Return the [x, y] coordinate for the center point of the cell that contains the specified text.  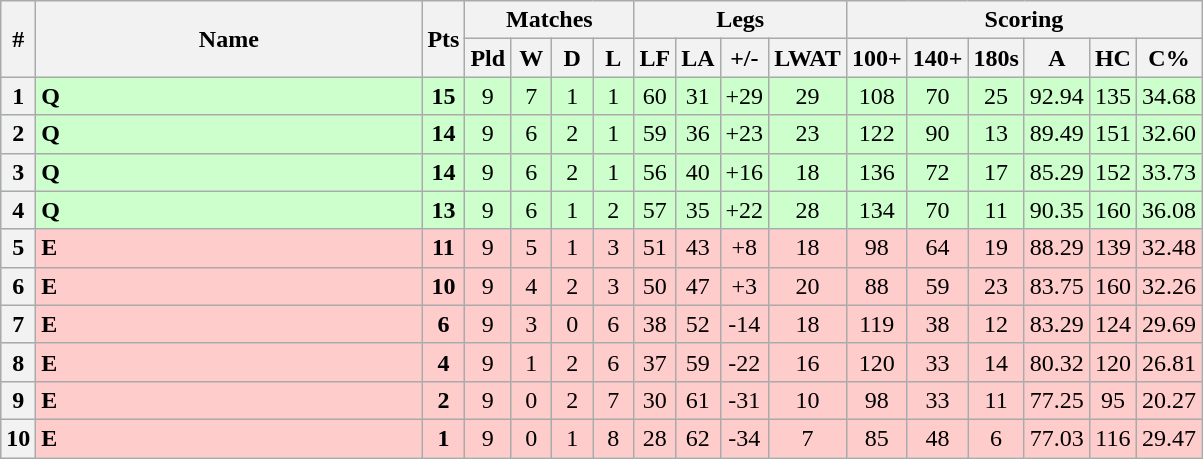
134 [876, 210]
20 [808, 286]
19 [996, 248]
119 [876, 324]
122 [876, 134]
89.49 [1056, 134]
33.73 [1168, 172]
32.48 [1168, 248]
+22 [744, 210]
140+ [938, 58]
# [18, 39]
50 [655, 286]
-22 [744, 362]
29.69 [1168, 324]
80.32 [1056, 362]
16 [808, 362]
34.68 [1168, 96]
32.26 [1168, 286]
LWAT [808, 58]
135 [1112, 96]
48 [938, 438]
151 [1112, 134]
+/- [744, 58]
A [1056, 58]
83.29 [1056, 324]
47 [698, 286]
Scoring [1024, 20]
Name [229, 39]
51 [655, 248]
29.47 [1168, 438]
37 [655, 362]
116 [1112, 438]
17 [996, 172]
+16 [744, 172]
88 [876, 286]
Matches [550, 20]
100+ [876, 58]
56 [655, 172]
85.29 [1056, 172]
43 [698, 248]
108 [876, 96]
+3 [744, 286]
77.25 [1056, 400]
LA [698, 58]
+29 [744, 96]
35 [698, 210]
61 [698, 400]
57 [655, 210]
83.75 [1056, 286]
124 [1112, 324]
30 [655, 400]
64 [938, 248]
32.60 [1168, 134]
40 [698, 172]
C% [1168, 58]
26.81 [1168, 362]
85 [876, 438]
88.29 [1056, 248]
31 [698, 96]
36 [698, 134]
25 [996, 96]
29 [808, 96]
L [614, 58]
D [572, 58]
52 [698, 324]
90 [938, 134]
20.27 [1168, 400]
+8 [744, 248]
92.94 [1056, 96]
90.35 [1056, 210]
-14 [744, 324]
Pld [488, 58]
15 [444, 96]
W [532, 58]
36.08 [1168, 210]
180s [996, 58]
136 [876, 172]
-31 [744, 400]
Legs [740, 20]
95 [1112, 400]
139 [1112, 248]
-34 [744, 438]
+23 [744, 134]
60 [655, 96]
62 [698, 438]
LF [655, 58]
12 [996, 324]
HC [1112, 58]
77.03 [1056, 438]
152 [1112, 172]
72 [938, 172]
Pts [444, 39]
